Determine the (X, Y) coordinate at the center of the cell enclosing the given text.  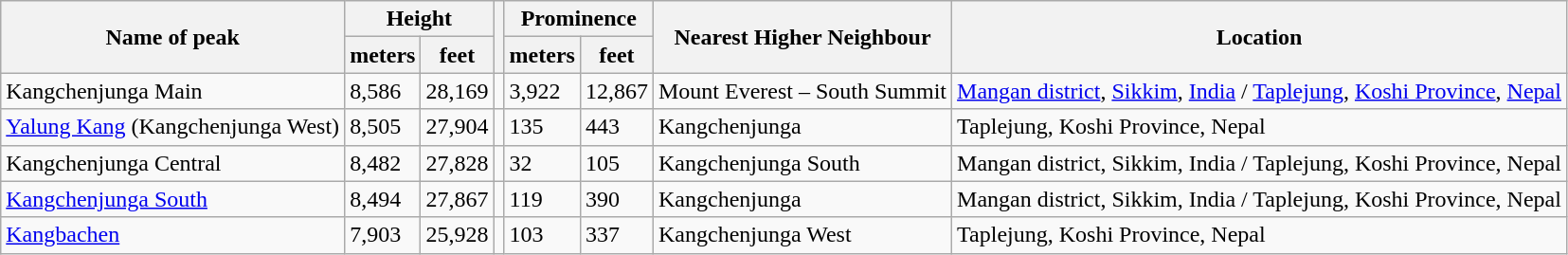
Location (1260, 37)
7,903 (383, 235)
27,904 (457, 127)
8,586 (383, 91)
390 (616, 199)
27,867 (457, 199)
25,928 (457, 235)
Kangchenjunga Main (172, 91)
27,828 (457, 163)
Mount Everest – South Summit (802, 91)
3,922 (542, 91)
Prominence (578, 19)
Height (419, 19)
Kangchenjunga West (802, 235)
Name of peak (172, 37)
337 (616, 235)
105 (616, 163)
103 (542, 235)
28,169 (457, 91)
Yalung Kang (Kangchenjunga West) (172, 127)
12,867 (616, 91)
32 (542, 163)
119 (542, 199)
8,482 (383, 163)
Kangbachen (172, 235)
443 (616, 127)
135 (542, 127)
8,494 (383, 199)
8,505 (383, 127)
Kangchenjunga Central (172, 163)
Nearest Higher Neighbour (802, 37)
